From the cell containing the given text, extract its center point as (x, y) coordinate. 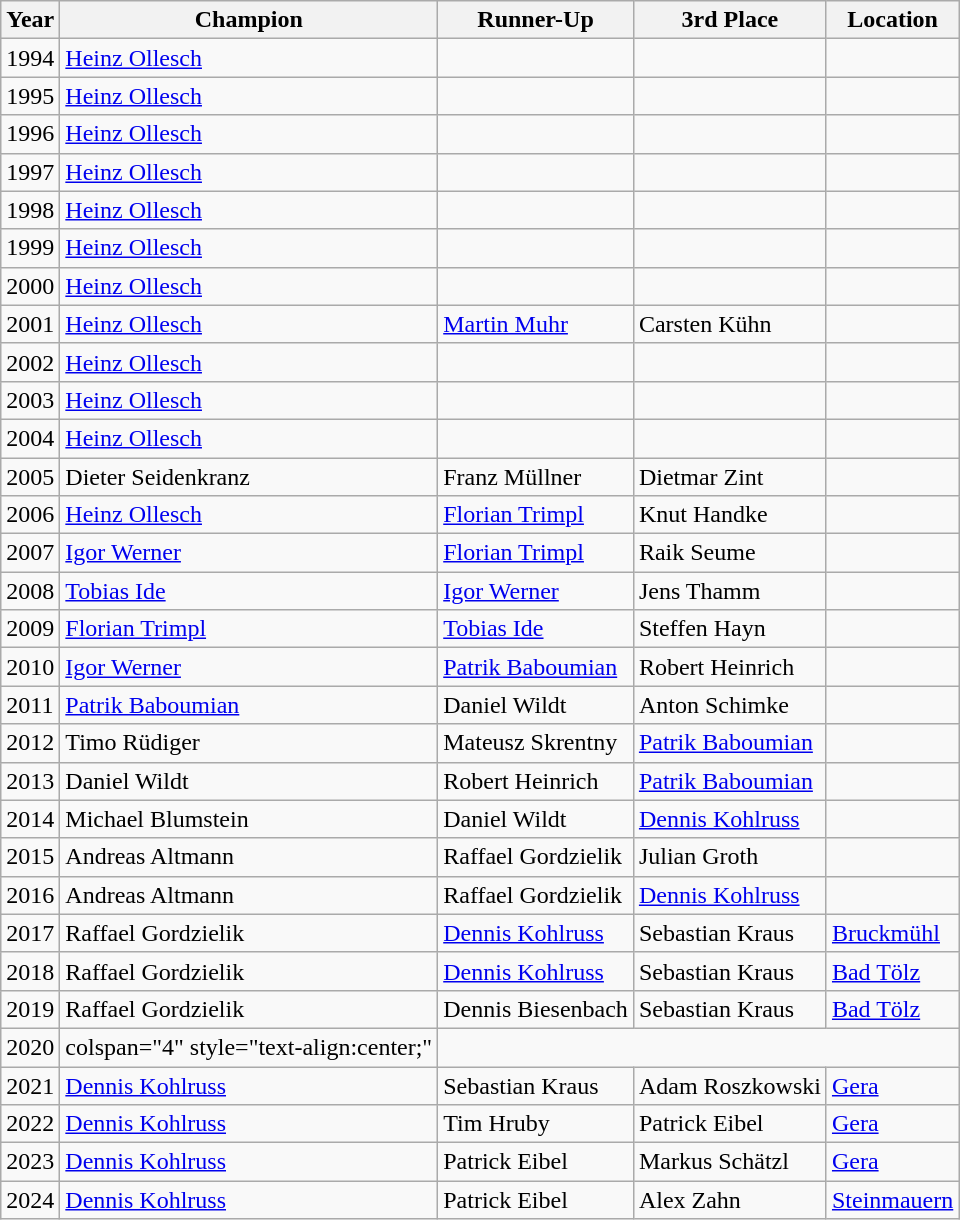
Anton Schimke (730, 705)
2012 (30, 743)
Raik Seume (730, 553)
3rd Place (730, 20)
2020 (30, 1047)
Markus Schätzl (730, 1162)
Adam Roszkowski (730, 1085)
2008 (30, 591)
2007 (30, 553)
Michael Blumstein (249, 819)
2023 (30, 1162)
1999 (30, 248)
1997 (30, 172)
2022 (30, 1124)
2004 (30, 438)
Alex Zahn (730, 1200)
Timo Rüdiger (249, 743)
2002 (30, 362)
Bruckmühl (892, 933)
Location (892, 20)
Dennis Biesenbach (536, 1009)
Franz Müllner (536, 477)
2000 (30, 286)
2018 (30, 971)
Champion (249, 20)
Steinmauern (892, 1200)
2016 (30, 895)
Steffen Hayn (730, 629)
2011 (30, 705)
2019 (30, 1009)
2009 (30, 629)
2005 (30, 477)
Jens Thamm (730, 591)
Dietmar Zint (730, 477)
2003 (30, 400)
Carsten Kühn (730, 324)
2013 (30, 781)
2014 (30, 819)
1995 (30, 96)
2024 (30, 1200)
2015 (30, 857)
2010 (30, 667)
1998 (30, 210)
2006 (30, 515)
Mateusz Skrentny (536, 743)
Knut Handke (730, 515)
Year (30, 20)
Tim Hruby (536, 1124)
Runner-Up (536, 20)
2017 (30, 933)
2021 (30, 1085)
2001 (30, 324)
1996 (30, 134)
1994 (30, 58)
Dieter Seidenkranz (249, 477)
colspan="4" style="text-align:center;" (249, 1047)
Martin Muhr (536, 324)
Julian Groth (730, 857)
